Determine the [X, Y] coordinate at the center of the cell enclosing the given text.  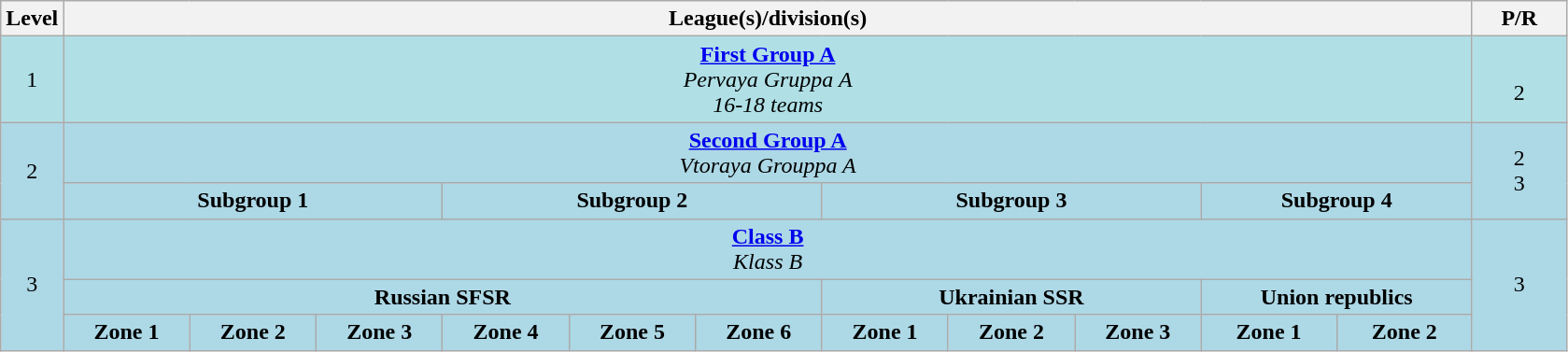
Russian SFSR [443, 297]
Ukrainian SSR [1011, 297]
Subgroup 1 [253, 201]
Union republics [1336, 297]
Subgroup 2 [632, 201]
League(s)/division(s) [768, 19]
Second Group AVtoraya Grouppa A [768, 153]
Subgroup 3 [1011, 201]
First Group APervaya Gruppa A16-18 teams [768, 79]
Subgroup 4 [1336, 201]
2 3 [1519, 170]
Class B Klass B [768, 248]
Zone 5 [631, 332]
Zone 4 [506, 332]
1 [32, 79]
Zone 6 [758, 332]
Level [32, 19]
P/R [1519, 19]
